Output the (x, y) coordinate of the center of the cell containing the given text.  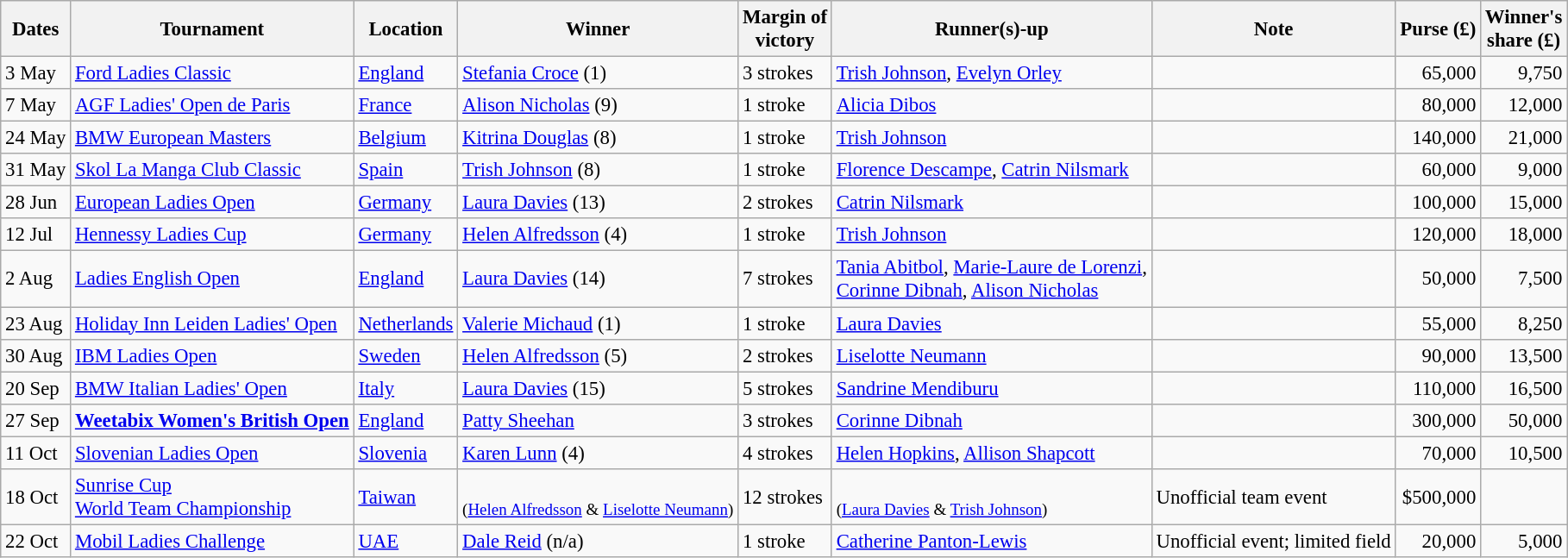
18 Oct (36, 497)
Corinne Dibnah (992, 420)
90,000 (1439, 355)
Location (405, 29)
20,000 (1439, 541)
65,000 (1439, 73)
12 Jul (36, 235)
Dale Reid (n/a) (599, 541)
Holiday Inn Leiden Ladies' Open (212, 323)
$500,000 (1439, 497)
Skol La Manga Club Classic (212, 170)
23 Aug (36, 323)
Taiwan (405, 497)
Netherlands (405, 323)
IBM Ladies Open (212, 355)
Sweden (405, 355)
Kitrina Douglas (8) (599, 138)
Ford Ladies Classic (212, 73)
140,000 (1439, 138)
Laura Davies (15) (599, 388)
22 Oct (36, 541)
60,000 (1439, 170)
13,500 (1524, 355)
55,000 (1439, 323)
31 May (36, 170)
European Ladies Open (212, 203)
Margin ofvictory (785, 29)
30 Aug (36, 355)
12 strokes (785, 497)
Trish Johnson, Evelyn Orley (992, 73)
Alicia Dibos (992, 105)
Sunrise CupWorld Team Championship (212, 497)
21,000 (1524, 138)
Winner (599, 29)
Winner'sshare (£) (1524, 29)
Valerie Michaud (1) (599, 323)
7 strokes (785, 279)
70,000 (1439, 453)
(Helen Alfredsson & Liselotte Neumann) (599, 497)
Tournament (212, 29)
Italy (405, 388)
Hennessy Ladies Cup (212, 235)
Spain (405, 170)
15,000 (1524, 203)
7 May (36, 105)
Belgium (405, 138)
300,000 (1439, 420)
4 strokes (785, 453)
BMW Italian Ladies' Open (212, 388)
110,000 (1439, 388)
27 Sep (36, 420)
2 Aug (36, 279)
AGF Ladies' Open de Paris (212, 105)
Helen Alfredsson (4) (599, 235)
Patty Sheehan (599, 420)
24 May (36, 138)
Helen Hopkins, Allison Shapcott (992, 453)
9,750 (1524, 73)
Laura Davies (14) (599, 279)
Trish Johnson (8) (599, 170)
28 Jun (36, 203)
100,000 (1439, 203)
BMW European Masters (212, 138)
Karen Lunn (4) (599, 453)
Slovenia (405, 453)
Catrin Nilsmark (992, 203)
Slovenian Ladies Open (212, 453)
16,500 (1524, 388)
5 strokes (785, 388)
8,250 (1524, 323)
Runner(s)-up (992, 29)
France (405, 105)
Alison Nicholas (9) (599, 105)
11 Oct (36, 453)
Laura Davies (992, 323)
10,500 (1524, 453)
Mobil Ladies Challenge (212, 541)
7,500 (1524, 279)
12,000 (1524, 105)
UAE (405, 541)
80,000 (1439, 105)
120,000 (1439, 235)
Weetabix Women's British Open (212, 420)
3 May (36, 73)
5,000 (1524, 541)
Unofficial event; limited field (1273, 541)
Stefania Croce (1) (599, 73)
Purse (£) (1439, 29)
Sandrine Mendiburu (992, 388)
Catherine Panton-Lewis (992, 541)
Note (1273, 29)
Ladies English Open (212, 279)
Tania Abitbol, Marie-Laure de Lorenzi, Corinne Dibnah, Alison Nicholas (992, 279)
9,000 (1524, 170)
Helen Alfredsson (5) (599, 355)
Dates (36, 29)
20 Sep (36, 388)
Unofficial team event (1273, 497)
Laura Davies (13) (599, 203)
(Laura Davies & Trish Johnson) (992, 497)
18,000 (1524, 235)
Liselotte Neumann (992, 355)
Florence Descampe, Catrin Nilsmark (992, 170)
